Determine the (x, y) coordinate at the center of the cell enclosing the given text.  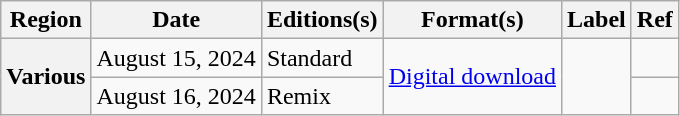
Date (176, 20)
Ref (654, 20)
Digital download (472, 77)
Various (46, 77)
August 16, 2024 (176, 96)
August 15, 2024 (176, 58)
Label (597, 20)
Editions(s) (322, 20)
Region (46, 20)
Remix (322, 96)
Standard (322, 58)
Format(s) (472, 20)
